Search for the cell housing the specified text and yield its [x, y] center coordinate. 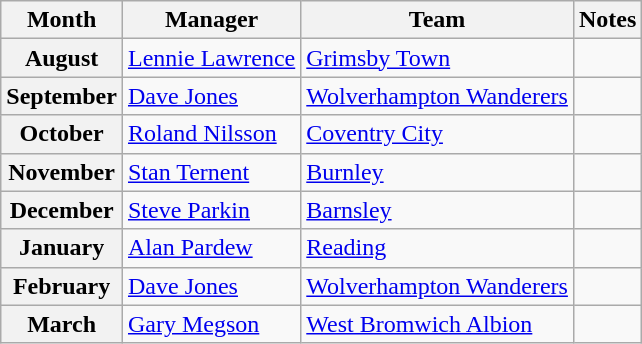
September [62, 96]
October [62, 134]
Manager [211, 20]
August [62, 58]
November [62, 172]
Grimsby Town [438, 58]
Alan Pardew [211, 248]
Barnsley [438, 210]
Steve Parkin [211, 210]
West Bromwich Albion [438, 324]
March [62, 324]
February [62, 286]
Lennie Lawrence [211, 58]
Team [438, 20]
Roland Nilsson [211, 134]
Gary Megson [211, 324]
Coventry City [438, 134]
January [62, 248]
December [62, 210]
Month [62, 20]
Reading [438, 248]
Burnley [438, 172]
Stan Ternent [211, 172]
Notes [607, 20]
